Locate the cell with the specified text and output its (X, Y) center coordinate. 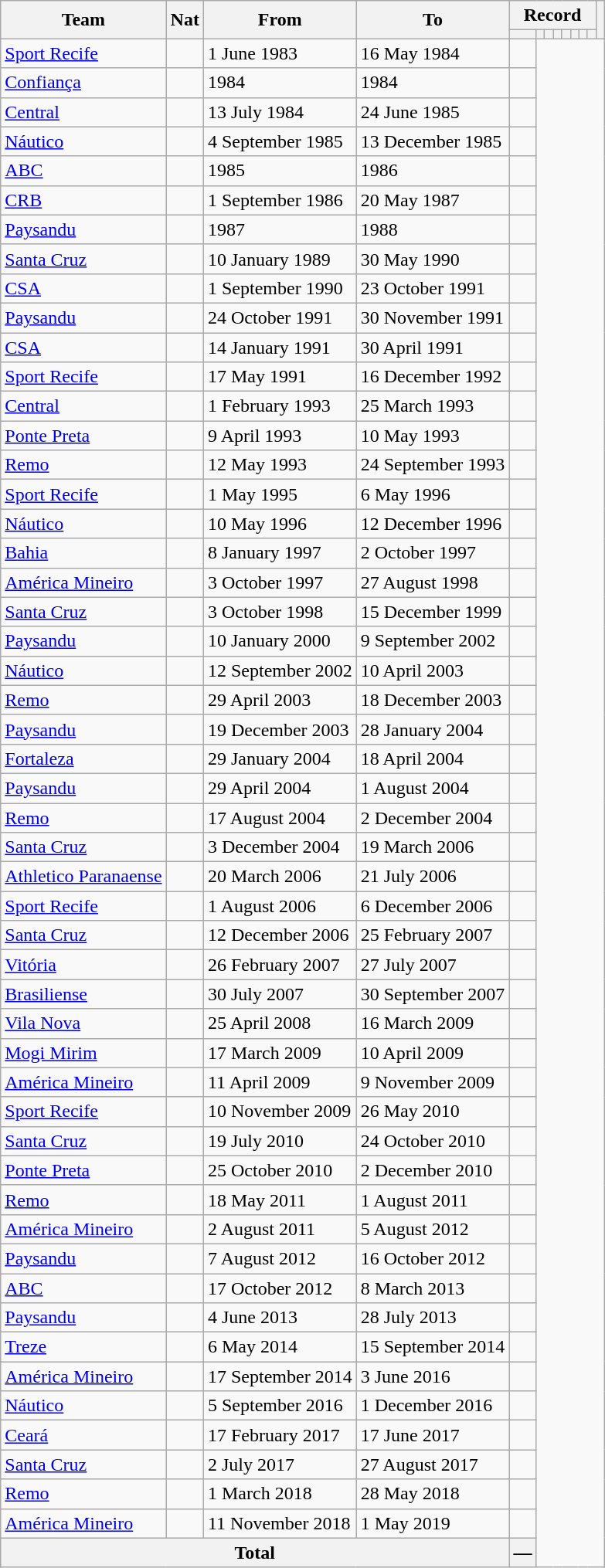
29 January 2004 (280, 759)
Fortaleza (83, 759)
1 August 2004 (433, 788)
10 January 2000 (280, 641)
25 March 1993 (433, 406)
11 November 2018 (280, 1523)
5 August 2012 (433, 1229)
2 October 1997 (433, 553)
23 October 1991 (433, 288)
16 May 1984 (433, 53)
1 February 1993 (280, 406)
17 September 2014 (280, 1376)
30 November 1991 (433, 317)
1986 (433, 171)
18 December 2003 (433, 700)
6 December 2006 (433, 906)
20 March 2006 (280, 877)
9 September 2002 (433, 641)
3 December 2004 (280, 847)
10 November 2009 (280, 1112)
1 September 1990 (280, 288)
20 May 1987 (433, 200)
17 May 1991 (280, 377)
3 June 2016 (433, 1376)
16 December 1992 (433, 377)
1 June 1983 (280, 53)
25 February 2007 (433, 935)
18 April 2004 (433, 759)
4 June 2013 (280, 1318)
12 May 1993 (280, 465)
8 January 1997 (280, 553)
1985 (280, 171)
8 March 2013 (433, 1288)
Total (255, 1553)
24 October 2010 (433, 1141)
19 December 2003 (280, 729)
1 May 1995 (280, 494)
Bahia (83, 553)
17 August 2004 (280, 818)
30 September 2007 (433, 994)
Confiança (83, 83)
27 August 1998 (433, 582)
2 December 2010 (433, 1170)
1 May 2019 (433, 1523)
19 March 2006 (433, 847)
7 August 2012 (280, 1258)
5 September 2016 (280, 1406)
Vila Nova (83, 1023)
17 February 2017 (280, 1435)
28 January 2004 (433, 729)
Vitória (83, 965)
12 December 2006 (280, 935)
6 May 1996 (433, 494)
1988 (433, 229)
18 May 2011 (280, 1200)
17 March 2009 (280, 1053)
25 April 2008 (280, 1023)
1 August 2006 (280, 906)
9 November 2009 (433, 1082)
1 August 2011 (433, 1200)
30 April 1991 (433, 347)
29 April 2003 (280, 700)
Ceará (83, 1435)
24 June 1985 (433, 112)
2 August 2011 (280, 1229)
Team (83, 20)
Brasiliense (83, 994)
10 January 1989 (280, 259)
27 July 2007 (433, 965)
28 May 2018 (433, 1494)
12 September 2002 (280, 670)
16 October 2012 (433, 1258)
14 January 1991 (280, 347)
Treze (83, 1347)
4 September 1985 (280, 141)
CRB (83, 200)
1 March 2018 (280, 1494)
— (522, 1553)
13 December 1985 (433, 141)
Mogi Mirim (83, 1053)
1 December 2016 (433, 1406)
2 July 2017 (280, 1464)
26 February 2007 (280, 965)
3 October 1998 (280, 612)
Record (552, 15)
13 July 1984 (280, 112)
10 April 2003 (433, 670)
29 April 2004 (280, 788)
24 September 1993 (433, 465)
To (433, 20)
30 July 2007 (280, 994)
26 May 2010 (433, 1112)
17 June 2017 (433, 1435)
10 April 2009 (433, 1053)
2 December 2004 (433, 818)
30 May 1990 (433, 259)
11 April 2009 (280, 1082)
16 March 2009 (433, 1023)
Athletico Paranaense (83, 877)
6 May 2014 (280, 1347)
1987 (280, 229)
17 October 2012 (280, 1288)
1 September 1986 (280, 200)
15 December 1999 (433, 612)
10 May 1993 (433, 436)
9 April 1993 (280, 436)
From (280, 20)
27 August 2017 (433, 1464)
10 May 1996 (280, 524)
28 July 2013 (433, 1318)
24 October 1991 (280, 317)
21 July 2006 (433, 877)
25 October 2010 (280, 1170)
3 October 1997 (280, 582)
19 July 2010 (280, 1141)
Nat (185, 20)
15 September 2014 (433, 1347)
12 December 1996 (433, 524)
